Find where the given text appears and provide that cell's center as (x, y) coordinate. 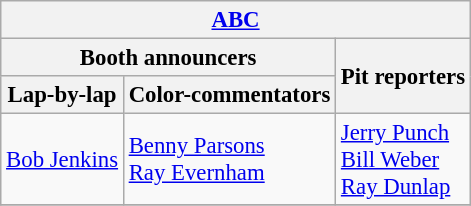
Bob Jenkins (62, 160)
Color-commentators (229, 95)
Jerry Punch Bill Weber Ray Dunlap (404, 160)
Pit reporters (404, 76)
Benny Parsons Ray Evernham (229, 160)
ABC (236, 20)
Lap-by-lap (62, 95)
Booth announcers (168, 58)
